Locate the cell with the specified text and output its (X, Y) center coordinate. 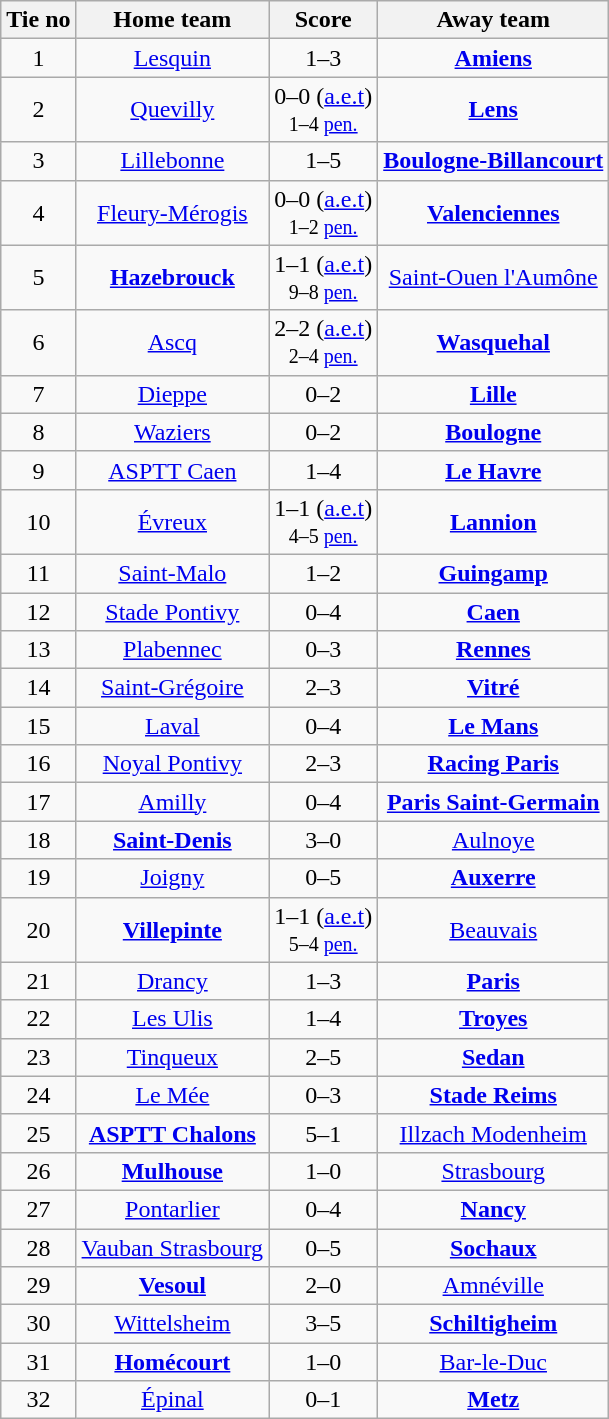
Saint-Ouen l'Aumône (494, 278)
1–5 (324, 161)
20 (38, 930)
25 (38, 1133)
Strasbourg (494, 1171)
Paris (494, 981)
ASPTT Caen (172, 470)
Ascq (172, 342)
Quevilly (172, 110)
Away team (494, 20)
28 (38, 1247)
Bar-le-Duc (494, 1362)
Saint-Grégoire (172, 688)
Caen (494, 611)
27 (38, 1209)
1–2 (324, 573)
Nancy (494, 1209)
3 (38, 161)
Tie no (38, 20)
Beauvais (494, 930)
Aulnoye (494, 840)
Tinqueux (172, 1057)
11 (38, 573)
Stade Reims (494, 1095)
13 (38, 650)
3–5 (324, 1324)
2–5 (324, 1057)
6 (38, 342)
8 (38, 432)
2–0 (324, 1286)
Plabennec (172, 650)
Villepinte (172, 930)
30 (38, 1324)
ASPTT Chalons (172, 1133)
Le Havre (494, 470)
Pontarlier (172, 1209)
31 (38, 1362)
Saint-Malo (172, 573)
9 (38, 470)
Amiens (494, 58)
Waziers (172, 432)
Amilly (172, 802)
0–1 (324, 1400)
Boulogne (494, 432)
Wasquehal (494, 342)
Vitré (494, 688)
24 (38, 1095)
Auxerre (494, 878)
12 (38, 611)
Lillebonne (172, 161)
Lens (494, 110)
1–1 (a.e.t) 4–5 pen. (324, 522)
Épinal (172, 1400)
14 (38, 688)
Lannion (494, 522)
Homécourt (172, 1362)
5 (38, 278)
1–1 (a.e.t) 5–4 pen. (324, 930)
Wittelsheim (172, 1324)
Mulhouse (172, 1171)
Guingamp (494, 573)
7 (38, 394)
Amnéville (494, 1286)
Schiltigheim (494, 1324)
Le Mans (494, 726)
23 (38, 1057)
26 (38, 1171)
4 (38, 212)
3–0 (324, 840)
29 (38, 1286)
Metz (494, 1400)
Stade Pontivy (172, 611)
Vauban Strasbourg (172, 1247)
0–0 (a.e.t) 1–4 pen. (324, 110)
Vesoul (172, 1286)
15 (38, 726)
Les Ulis (172, 1019)
Lesquin (172, 58)
Joigny (172, 878)
22 (38, 1019)
2 (38, 110)
19 (38, 878)
32 (38, 1400)
Score (324, 20)
Home team (172, 20)
1–1 (a.e.t) 9–8 pen. (324, 278)
Troyes (494, 1019)
Fleury-Mérogis (172, 212)
16 (38, 764)
Valenciennes (494, 212)
Rennes (494, 650)
Noyal Pontivy (172, 764)
Boulogne-Billancourt (494, 161)
Évreux (172, 522)
5–1 (324, 1133)
Saint-Denis (172, 840)
Hazebrouck (172, 278)
Paris Saint-Germain (494, 802)
Laval (172, 726)
18 (38, 840)
21 (38, 981)
2–2 (a.e.t) 2–4 pen. (324, 342)
17 (38, 802)
Lille (494, 394)
Illzach Modenheim (494, 1133)
10 (38, 522)
Sedan (494, 1057)
1 (38, 58)
0–0 (a.e.t) 1–2 pen. (324, 212)
Le Mée (172, 1095)
Racing Paris (494, 764)
Dieppe (172, 394)
Drancy (172, 981)
Sochaux (494, 1247)
